Provide the [x, y] coordinate of the cell's center where the given text is located.  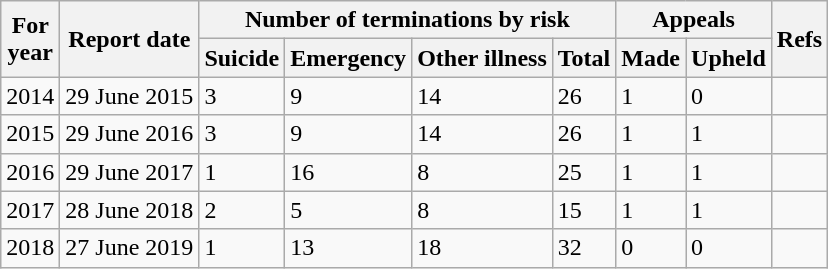
32 [584, 248]
2014 [30, 96]
Foryear [30, 39]
28 June 2018 [130, 210]
25 [584, 172]
Report date [130, 39]
Upheld [729, 58]
13 [348, 248]
5 [348, 210]
Emergency [348, 58]
2 [242, 210]
29 June 2016 [130, 134]
Made [651, 58]
Number of terminations by risk [408, 20]
Refs [799, 39]
15 [584, 210]
Suicide [242, 58]
18 [482, 248]
2018 [30, 248]
2016 [30, 172]
29 June 2015 [130, 96]
16 [348, 172]
29 June 2017 [130, 172]
27 June 2019 [130, 248]
2017 [30, 210]
Total [584, 58]
2015 [30, 134]
Other illness [482, 58]
Appeals [694, 20]
